Pinpoint the cell where the given text exists, returning its (x, y) midpoint coordinate. 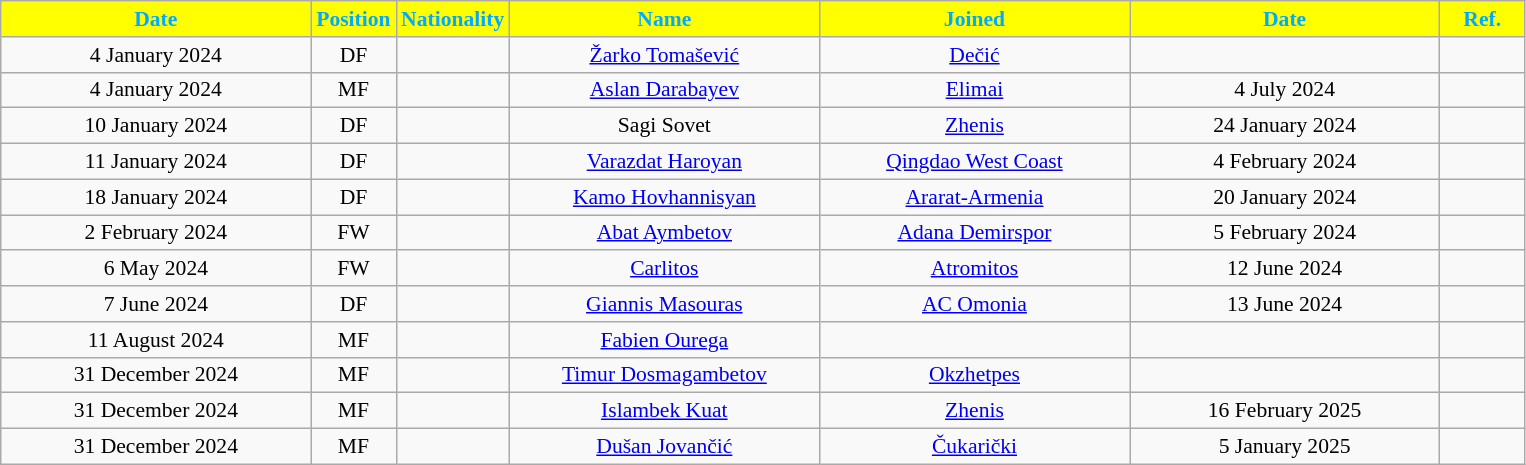
11 January 2024 (156, 162)
2 February 2024 (156, 233)
Name (664, 19)
5 February 2024 (1285, 233)
4 July 2024 (1285, 90)
20 January 2024 (1285, 197)
Timur Dosmagambetov (664, 375)
Ararat-Armenia (974, 197)
6 May 2024 (156, 269)
24 January 2024 (1285, 126)
Giannis Masouras (664, 304)
13 June 2024 (1285, 304)
4 February 2024 (1285, 162)
Sagi Sovet (664, 126)
Dečić (974, 55)
5 January 2025 (1285, 447)
Fabien Ourega (664, 340)
Atromitos (974, 269)
Qingdao West Coast (974, 162)
Okzhetpes (974, 375)
18 January 2024 (156, 197)
Kamo Hovhannisyan (664, 197)
11 August 2024 (156, 340)
Adana Demirspor (974, 233)
Čukarički (974, 447)
Position (354, 19)
Dušan Jovančić (664, 447)
Carlitos (664, 269)
12 June 2024 (1285, 269)
10 January 2024 (156, 126)
Elimai (974, 90)
Islambek Kuat (664, 411)
Abat Aymbetov (664, 233)
Ref. (1482, 19)
16 February 2025 (1285, 411)
Žarko Tomašević (664, 55)
Aslan Darabayev (664, 90)
AC Omonia (974, 304)
Nationality (452, 19)
Varazdat Haroyan (664, 162)
7 June 2024 (156, 304)
Joined (974, 19)
